Output the (X, Y) coordinate of the center of the cell containing the given text.  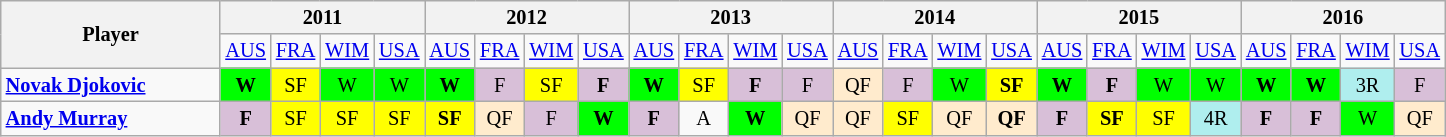
2015 (1139, 17)
2016 (1343, 17)
Andy Murray (111, 118)
2011 (322, 17)
3R (1368, 85)
Novak Djokovic (111, 85)
2014 (935, 17)
Player (111, 34)
4R (1215, 118)
A (704, 118)
2013 (731, 17)
2012 (526, 17)
